From the cell containing the given text, extract its center point as [X, Y] coordinate. 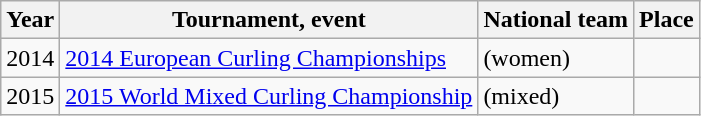
2014 European Curling Championships [269, 58]
(mixed) [556, 96]
Tournament, event [269, 20]
2014 [30, 58]
2015 World Mixed Curling Championship [269, 96]
National team [556, 20]
Year [30, 20]
2015 [30, 96]
(women) [556, 58]
Place [667, 20]
